Pinpoint the cell where the given text exists, returning its (X, Y) midpoint coordinate. 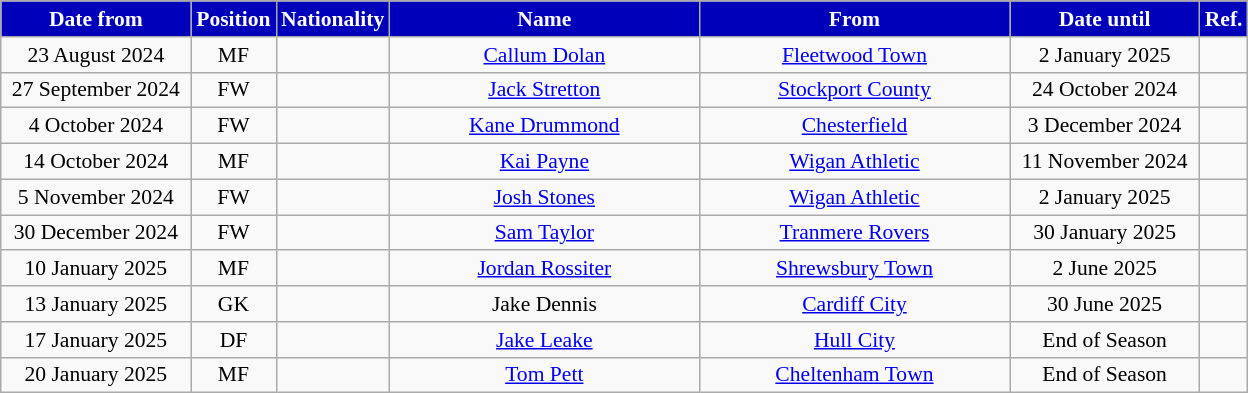
5 November 2024 (96, 197)
Kane Drummond (544, 126)
11 November 2024 (1105, 162)
30 January 2025 (1105, 233)
Kai Payne (544, 162)
From (854, 19)
Date until (1105, 19)
10 January 2025 (96, 269)
3 December 2024 (1105, 126)
DF (234, 340)
Name (544, 19)
Chesterfield (854, 126)
17 January 2025 (96, 340)
14 October 2024 (96, 162)
Cheltenham Town (854, 375)
Jake Dennis (544, 304)
24 October 2024 (1105, 90)
Tranmere Rovers (854, 233)
30 December 2024 (96, 233)
GK (234, 304)
4 October 2024 (96, 126)
Cardiff City (854, 304)
2 June 2025 (1105, 269)
Jack Stretton (544, 90)
Nationality (332, 19)
Tom Pett (544, 375)
Callum Dolan (544, 55)
Sam Taylor (544, 233)
Hull City (854, 340)
Jordan Rossiter (544, 269)
Position (234, 19)
23 August 2024 (96, 55)
30 June 2025 (1105, 304)
Josh Stones (544, 197)
Jake Leake (544, 340)
Stockport County (854, 90)
13 January 2025 (96, 304)
Date from (96, 19)
20 January 2025 (96, 375)
Fleetwood Town (854, 55)
Shrewsbury Town (854, 269)
27 September 2024 (96, 90)
Ref. (1224, 19)
